Detect which cell encompasses the target text, then output its [X, Y] center coordinate. 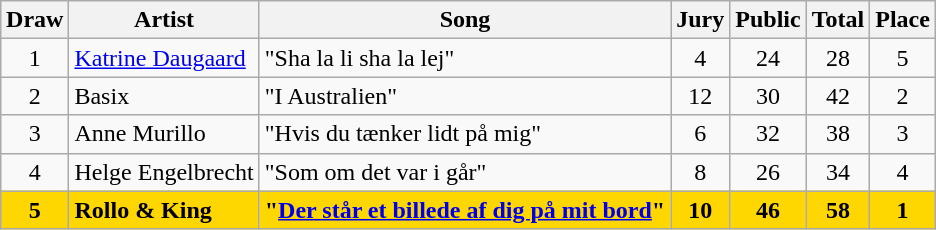
Song [464, 20]
30 [768, 96]
"Som om det var i går" [464, 172]
"Sha la li sha la lej" [464, 58]
Place [903, 20]
26 [768, 172]
28 [838, 58]
42 [838, 96]
12 [700, 96]
Artist [164, 20]
10 [700, 210]
"I Australien" [464, 96]
Anne Murillo [164, 134]
"Der står et billede af dig på mit bord" [464, 210]
Basix [164, 96]
Rollo & King [164, 210]
Total [838, 20]
24 [768, 58]
Katrine Daugaard [164, 58]
8 [700, 172]
Public [768, 20]
Helge Engelbrecht [164, 172]
46 [768, 210]
6 [700, 134]
34 [838, 172]
58 [838, 210]
Jury [700, 20]
"Hvis du tænker lidt på mig" [464, 134]
32 [768, 134]
38 [838, 134]
Draw [35, 20]
